Extract the [x, y] coordinate from the center of the cell holding the provided text.  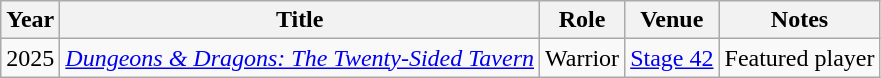
Notes [800, 20]
2025 [30, 58]
Year [30, 20]
Featured player [800, 58]
Dungeons & Dragons: The Twenty-Sided Tavern [300, 58]
Venue [672, 20]
Warrior [582, 58]
Stage 42 [672, 58]
Role [582, 20]
Title [300, 20]
